Identify which cell holds the provided text, then report its (X, Y) central coordinate. 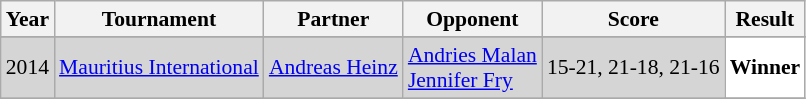
Result (766, 19)
15-21, 21-18, 21-16 (634, 68)
Tournament (159, 19)
Opponent (472, 19)
Andries Malan Jennifer Fry (472, 68)
Mauritius International (159, 68)
Andreas Heinz (334, 68)
Score (634, 19)
Winner (766, 68)
Partner (334, 19)
2014 (28, 68)
Year (28, 19)
